Capture the cell that displays the provided text and extract its [x, y] central coordinate. 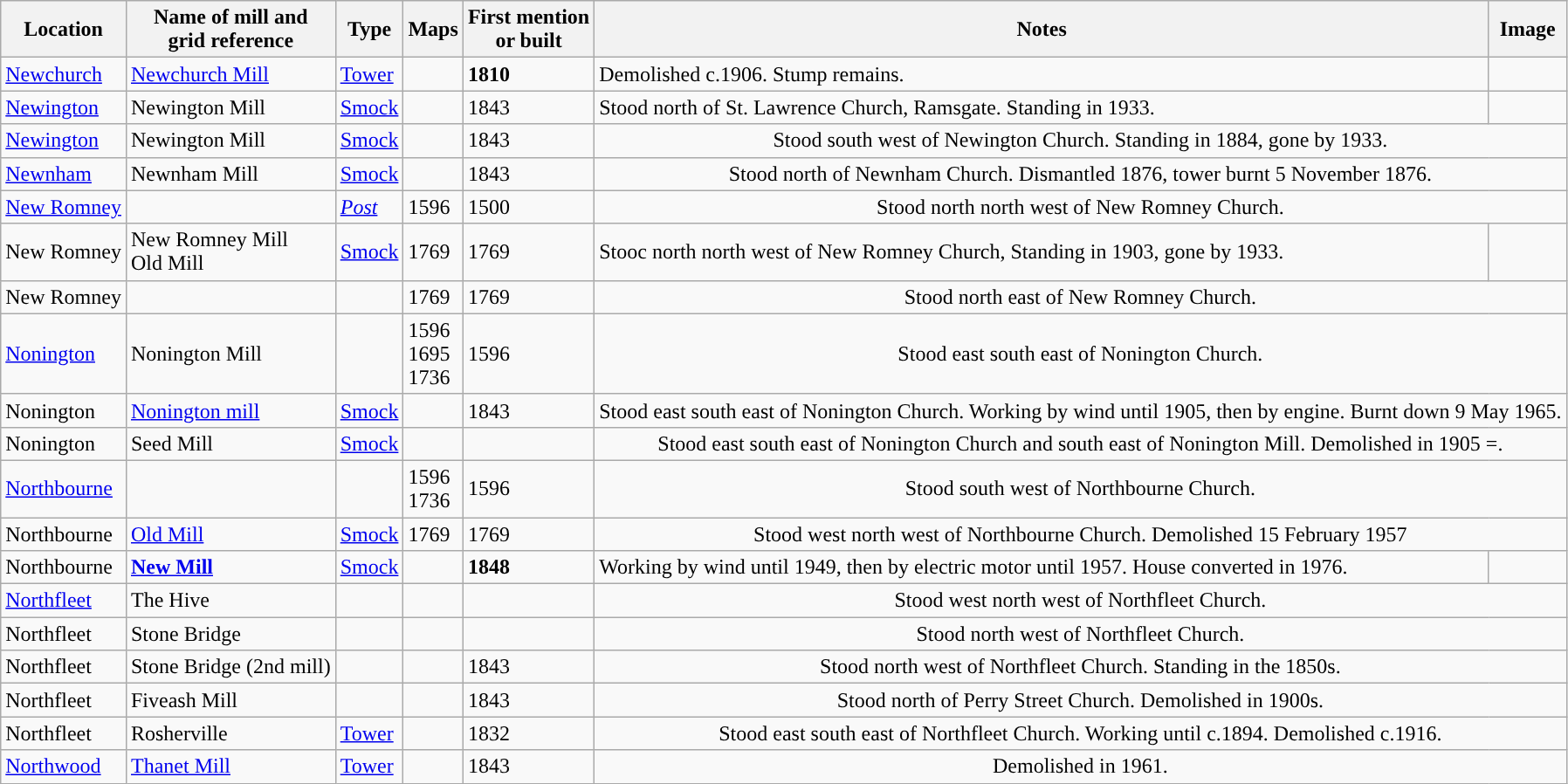
15961736 [433, 489]
Type [369, 30]
Nonington mill [230, 410]
Stood south west of Northbourne Church. [1081, 489]
The Hive [230, 601]
Stood north east of New Romney Church. [1081, 297]
Fiveash Mill [230, 700]
Newnham [64, 174]
Working by wind until 1949, then by electric motor until 1957. House converted in 1976. [1042, 567]
Stone Bridge (2nd mill) [230, 667]
Stooc north north west of New Romney Church, Standing in 1903, gone by 1933. [1042, 251]
Nonington Mill [230, 354]
New Mill [230, 567]
Stood west north west of Northbourne Church. Demolished 15 February 1957 [1081, 533]
Stood east south east of Nonington Church. Working by wind until 1905, then by engine. Burnt down 9 May 1965. [1081, 410]
Stood north north west of New Romney Church. [1081, 207]
Image [1528, 30]
First mentionor built [528, 30]
Old Mill [230, 533]
Thanet Mill [230, 767]
1832 [528, 733]
1810 [528, 74]
Newchurch [64, 74]
Stood east south east of Nonington Church. [1081, 354]
Stood south west of Newington Church. Standing in 1884, gone by 1933. [1081, 141]
Stone Bridge [230, 634]
Demolished c.1906. Stump remains. [1042, 74]
Name of mill andgrid reference [230, 30]
Stood north west of Northfleet Church. Standing in the 1850s. [1081, 667]
Stood east south east of Northfleet Church. Working until c.1894. Demolished c.1916. [1081, 733]
Rosherville [230, 733]
159616951736 [433, 354]
Stood west north west of Northfleet Church. [1081, 601]
1500 [528, 207]
Newnham Mill [230, 174]
Stood east south east of Nonington Church and south east of Nonington Mill. Demolished in 1905 =. [1081, 444]
New Romney MillOld Mill [230, 251]
Stood north of Newnham Church. Dismantled 1876, tower burnt 5 November 1876. [1081, 174]
1848 [528, 567]
Stood north of St. Lawrence Church, Ramsgate. Standing in 1933. [1042, 107]
Demolished in 1961. [1081, 767]
Notes [1042, 30]
Maps [433, 30]
Stood north west of Northfleet Church. [1081, 634]
Post [369, 207]
Stood north of Perry Street Church. Demolished in 1900s. [1081, 700]
Location [64, 30]
Newchurch Mill [230, 74]
Northwood [64, 767]
Seed Mill [230, 444]
